Identify which cell holds the provided text, then report its (x, y) central coordinate. 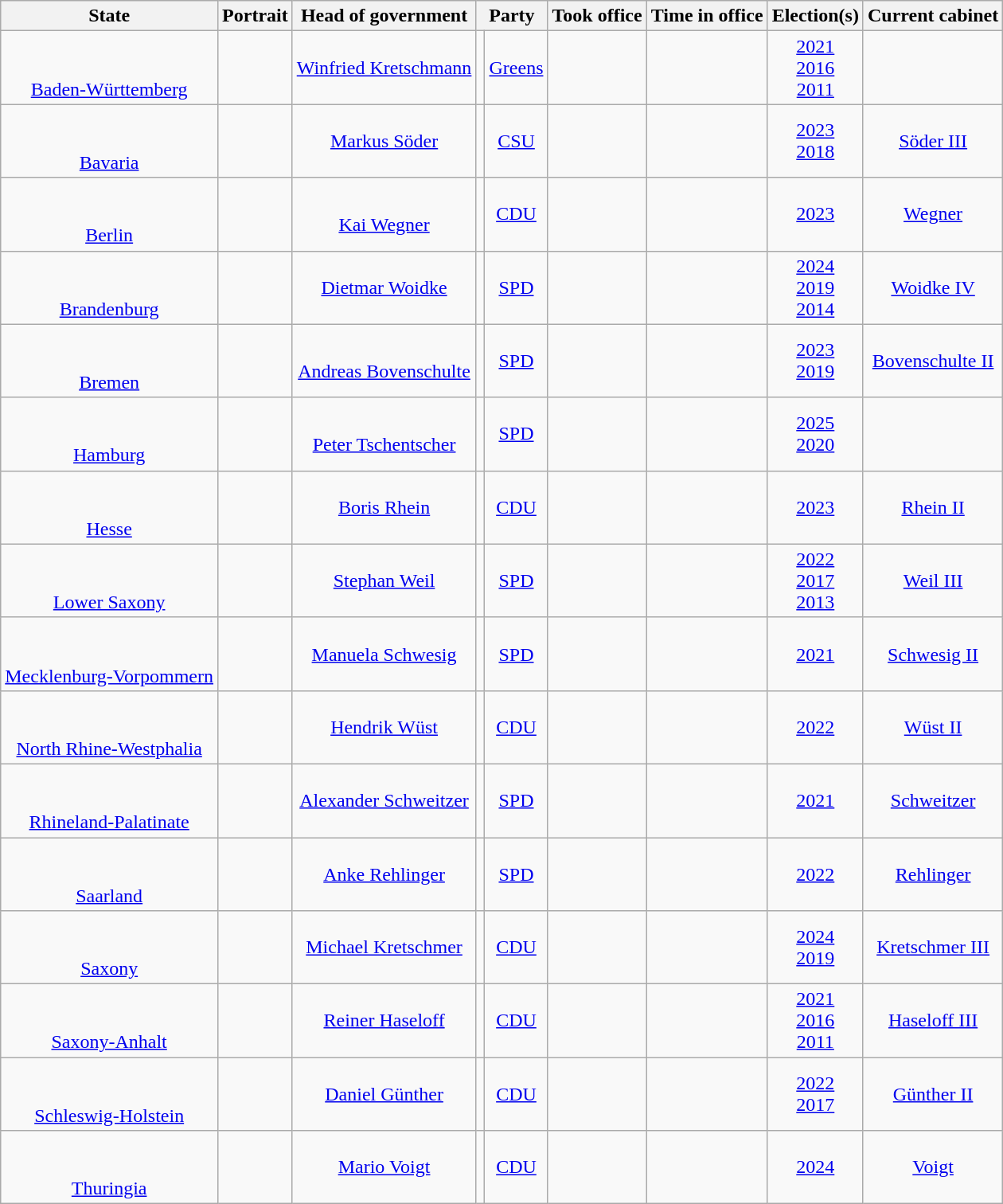
Brandenburg (110, 287)
Berlin (110, 214)
Bovenschulte II (933, 361)
Peter Tschentscher (384, 434)
Thuringia (110, 1167)
Günther II (933, 1094)
State (110, 16)
Anke Rehlinger (384, 874)
Stephan Weil (384, 580)
Manuela Schwesig (384, 654)
Hamburg (110, 434)
Rhineland-Palatinate (110, 800)
Mario Voigt (384, 1167)
Dietmar Woidke (384, 287)
Rehlinger (933, 874)
Söder III (933, 141)
Kai Wegner (384, 214)
Head of government (384, 16)
Haseloff III (933, 1021)
Daniel Günther (384, 1094)
Election(s) (815, 16)
2024 (815, 1167)
Portrait (256, 16)
Party (512, 16)
Schleswig-Holstein (110, 1094)
Andreas Bovenschulte (384, 361)
Wüst II (933, 727)
202220172013 (815, 580)
Greens (516, 68)
20242019 (815, 948)
Voigt (933, 1167)
Hendrik Wüst (384, 727)
Weil III (933, 580)
Saarland (110, 874)
Boris Rhein (384, 507)
20252020 (815, 434)
Bavaria (110, 141)
Mecklenburg-Vorpommern (110, 654)
Alexander Schweitzer (384, 800)
20222017 (815, 1094)
North Rhine-Westphalia (110, 727)
Schweitzer (933, 800)
Saxony-Anhalt (110, 1021)
Baden-Württemberg (110, 68)
20232019 (815, 361)
Winfried Kretschmann (384, 68)
Bremen (110, 361)
Wegner (933, 214)
202420192014 (815, 287)
Markus Söder (384, 141)
Hesse (110, 507)
Woidke IV (933, 287)
Michael Kretschmer (384, 948)
Reiner Haseloff (384, 1021)
Current cabinet (933, 16)
Saxony (110, 948)
Took office (597, 16)
Time in office (707, 16)
Rhein II (933, 507)
Lower Saxony (110, 580)
CSU (516, 141)
Schwesig II (933, 654)
20232018 (815, 141)
Kretschmer III (933, 948)
